Extract the (x, y) coordinate from the center of the cell holding the provided text.  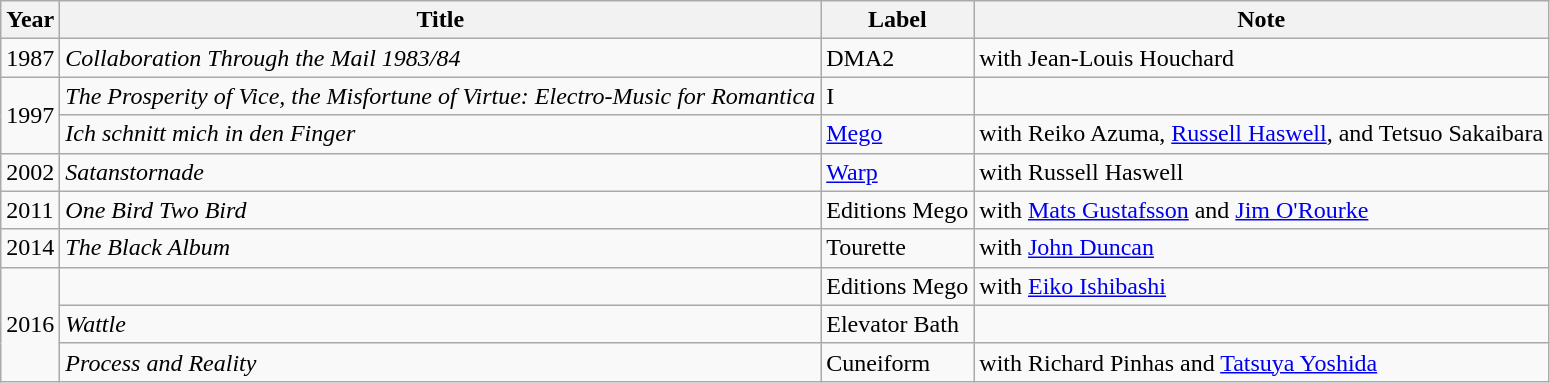
Collaboration Through the Mail 1983/84 (440, 58)
Year (30, 20)
Satanstornade (440, 172)
Elevator Bath (898, 324)
Note (1262, 20)
1987 (30, 58)
1997 (30, 115)
with Mats Gustafsson and Jim O'Rourke (1262, 210)
Label (898, 20)
Process and Reality (440, 362)
Warp (898, 172)
with John Duncan (1262, 248)
Wattle (440, 324)
2016 (30, 324)
Mego (898, 134)
One Bird Two Bird (440, 210)
with Russell Haswell (1262, 172)
with Reiko Azuma, Russell Haswell, and Tetsuo Sakaibara (1262, 134)
Tourette (898, 248)
with Jean-Louis Houchard (1262, 58)
with Eiko Ishibashi (1262, 286)
I (898, 96)
with Richard Pinhas and Tatsuya Yoshida (1262, 362)
Ich schnitt mich in den Finger (440, 134)
The Black Album (440, 248)
Cuneiform (898, 362)
DMA2 (898, 58)
The Prosperity of Vice, the Misfortune of Virtue: Electro-Music for Romantica (440, 96)
Title (440, 20)
2011 (30, 210)
2014 (30, 248)
2002 (30, 172)
